Return [X, Y] of the center of cell containing provided text 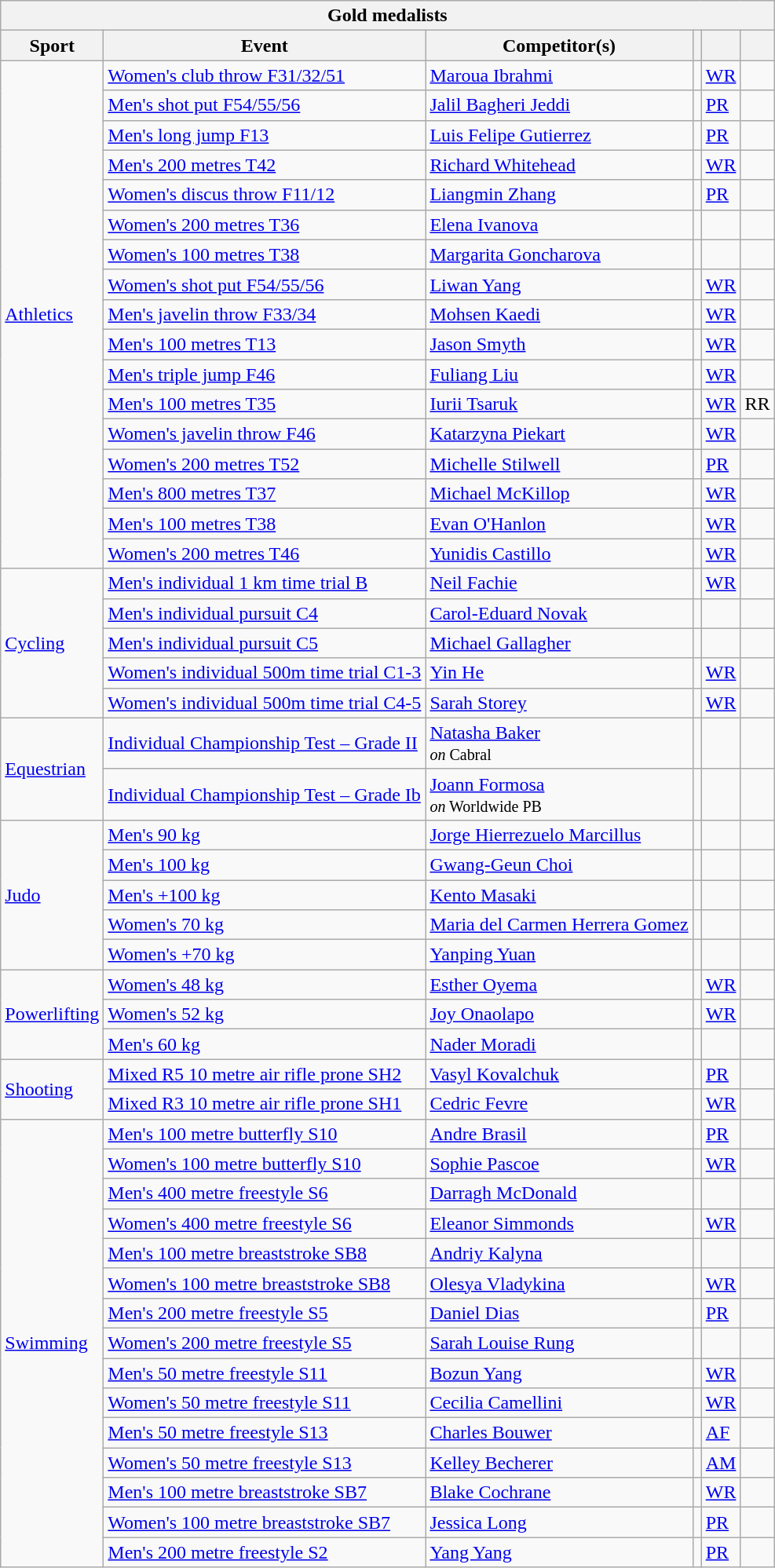
Mohsen Kaedi [559, 314]
Blake Cochrane [559, 1493]
Men's 100 kg [265, 864]
Men's 100 metre butterfly S10 [265, 1134]
Yang Yang [559, 1552]
Men's +100 kg [265, 894]
Men's javelin throw F33/34 [265, 314]
Yin He [559, 673]
Women's club throw F31/32/51 [265, 75]
Michelle Stilwell [559, 464]
Liwan Yang [559, 284]
Men's 100 metres T38 [265, 524]
Men's triple jump F46 [265, 375]
Women's individual 500m time trial C1-3 [265, 673]
Cecilia Camellini [559, 1403]
Individual Championship Test – Grade Ib [265, 795]
Liangmin Zhang [559, 195]
Women's 200 metres T52 [265, 464]
Fuliang Liu [559, 375]
Individual Championship Test – Grade II [265, 743]
Bozun Yang [559, 1373]
Women's 52 kg [265, 1014]
Michael Gallagher [559, 643]
Katarzyna Piekart [559, 434]
Kelley Becherer [559, 1463]
Cycling [52, 643]
Women's shot put F54/55/56 [265, 284]
Men's individual pursuit C5 [265, 643]
Men's 100 metre breaststroke SB8 [265, 1253]
Mixed R5 10 metre air rifle prone SH2 [265, 1074]
Competitor(s) [559, 46]
Women's 50 metre freestyle S13 [265, 1463]
Natasha Bakeron Cabral [559, 743]
Yunidis Castillo [559, 554]
Sarah Louise Rung [559, 1343]
RR [757, 404]
Luis Felipe Gutierrez [559, 135]
Men's individual 1 km time trial B [265, 583]
Shooting [52, 1089]
Men's 200 metre freestyle S2 [265, 1552]
Andriy Kalyna [559, 1253]
Sport [52, 46]
Women's 200 metres T46 [265, 554]
Men's shot put F54/55/56 [265, 105]
Joann Formosaon Worldwide PB [559, 795]
Daniel Dias [559, 1313]
Maria del Carmen Herrera Gomez [559, 925]
Esther Oyema [559, 985]
Jessica Long [559, 1522]
Men's 50 metre freestyle S11 [265, 1373]
Gwang-Geun Choi [559, 864]
AM [721, 1463]
Michael McKillop [559, 494]
Jason Smyth [559, 344]
Andre Brasil [559, 1134]
Mixed R3 10 metre air rifle prone SH1 [265, 1104]
Maroua Ibrahmi [559, 75]
Men's 200 metres T42 [265, 165]
Jalil Bagheri Jeddi [559, 105]
Cedric Fevre [559, 1104]
Richard Whitehead [559, 165]
Women's 200 metres T36 [265, 225]
Women's javelin throw F46 [265, 434]
Yanping Yuan [559, 955]
Swimming [52, 1343]
Charles Bouwer [559, 1433]
Women's 70 kg [265, 925]
Men's 90 kg [265, 835]
Jorge Hierrezuelo Marcillus [559, 835]
Olesya Vladykina [559, 1283]
Women's 100 metre butterfly S10 [265, 1164]
Men's 400 metre freestyle S6 [265, 1193]
Sophie Pascoe [559, 1164]
Men's 100 metres T13 [265, 344]
Men's 800 metres T37 [265, 494]
Judo [52, 894]
AF [721, 1433]
Powerlifting [52, 1014]
Margarita Goncharova [559, 254]
Men's individual pursuit C4 [265, 613]
Women's discus throw F11/12 [265, 195]
Kento Masaki [559, 894]
Joy Onaolapo [559, 1014]
Women's 200 metre freestyle S5 [265, 1343]
Vasyl Kovalchuk [559, 1074]
Darragh McDonald [559, 1193]
Event [265, 46]
Evan O'Hanlon [559, 524]
Women's 100 metres T38 [265, 254]
Men's 60 kg [265, 1044]
Men's 50 metre freestyle S13 [265, 1433]
Women's individual 500m time trial C4-5 [265, 703]
Equestrian [52, 769]
Nader Moradi [559, 1044]
Iurii Tsaruk [559, 404]
Men's 100 metre breaststroke SB7 [265, 1493]
Women's 50 metre freestyle S11 [265, 1403]
Sarah Storey [559, 703]
Women's 100 metre breaststroke SB7 [265, 1522]
Neil Fachie [559, 583]
Women's 400 metre freestyle S6 [265, 1223]
Women's 48 kg [265, 985]
Gold medalists [388, 16]
Athletics [52, 314]
Women's +70 kg [265, 955]
Carol-Eduard Novak [559, 613]
Men's 200 metre freestyle S5 [265, 1313]
Women's 100 metre breaststroke SB8 [265, 1283]
Men's 100 metres T35 [265, 404]
Elena Ivanova [559, 225]
Men's long jump F13 [265, 135]
Eleanor Simmonds [559, 1223]
